Search for the cell housing the specified text and yield its (x, y) center coordinate. 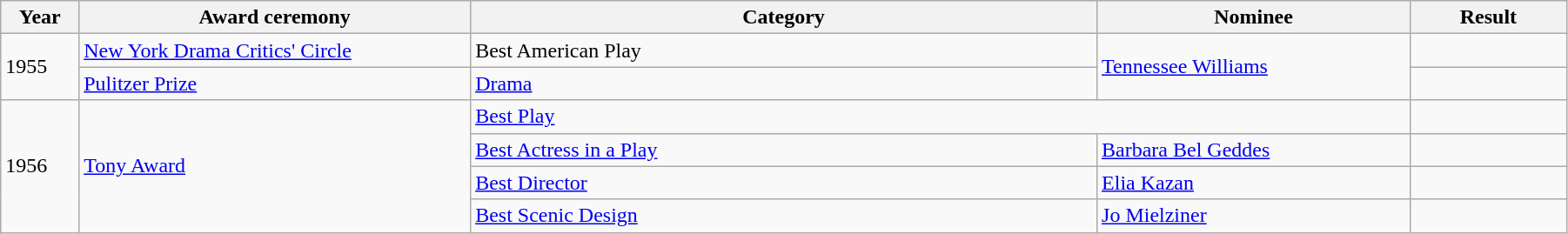
1955 (40, 67)
Elia Kazan (1254, 183)
Year (40, 17)
Best Director (784, 183)
Nominee (1254, 17)
Drama (784, 84)
New York Drama Critics' Circle (275, 50)
Tony Award (275, 166)
Best Play (941, 117)
1956 (40, 166)
Award ceremony (275, 17)
Pulitzer Prize (275, 84)
Best American Play (784, 50)
Barbara Bel Geddes (1254, 150)
Tennessee Williams (1254, 67)
Best Actress in a Play (784, 150)
Jo Mielziner (1254, 216)
Result (1488, 17)
Category (784, 17)
Best Scenic Design (784, 216)
